Scan for the cell matching the given text and deliver its [x, y] coordinate at center. 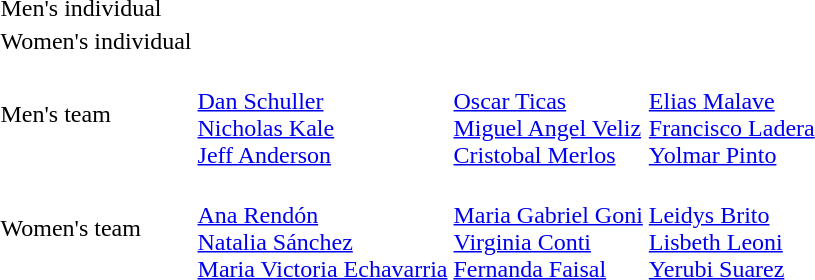
Oscar TicasMiguel Angel VelizCristobal Merlos [548, 114]
Dan SchullerNicholas KaleJeff Anderson [322, 114]
